Detect which cell encompasses the target text, then output its [x, y] center coordinate. 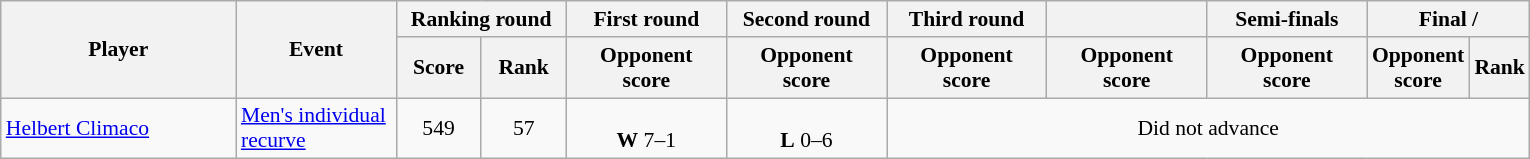
Player [118, 50]
549 [438, 128]
L 0–6 [806, 128]
Did not advance [1208, 128]
Event [316, 50]
Semi-finals [1287, 19]
W 7–1 [646, 128]
Ranking round [481, 19]
Final / [1448, 19]
Helbert Climaco [118, 128]
First round [646, 19]
Score [438, 68]
Second round [806, 19]
Men's individual recurve [316, 128]
Third round [966, 19]
57 [524, 128]
